Output the (X, Y) coordinate of the center of the cell containing the given text.  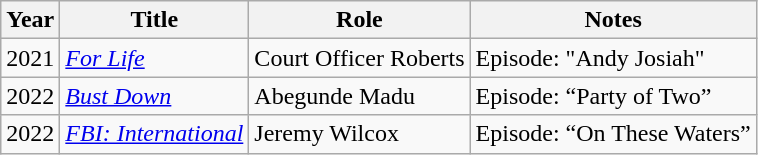
For Life (154, 58)
Role (360, 20)
Episode: “On These Waters” (613, 134)
2021 (30, 58)
Notes (613, 20)
Court Officer Roberts (360, 58)
FBI: International (154, 134)
Bust Down (154, 96)
Title (154, 20)
Abegunde Madu (360, 96)
Jeremy Wilcox (360, 134)
Episode: “Party of Two” (613, 96)
Episode: "Andy Josiah" (613, 58)
Year (30, 20)
